For the text-containing cell, return its midpoint in [x, y] coordinate format. 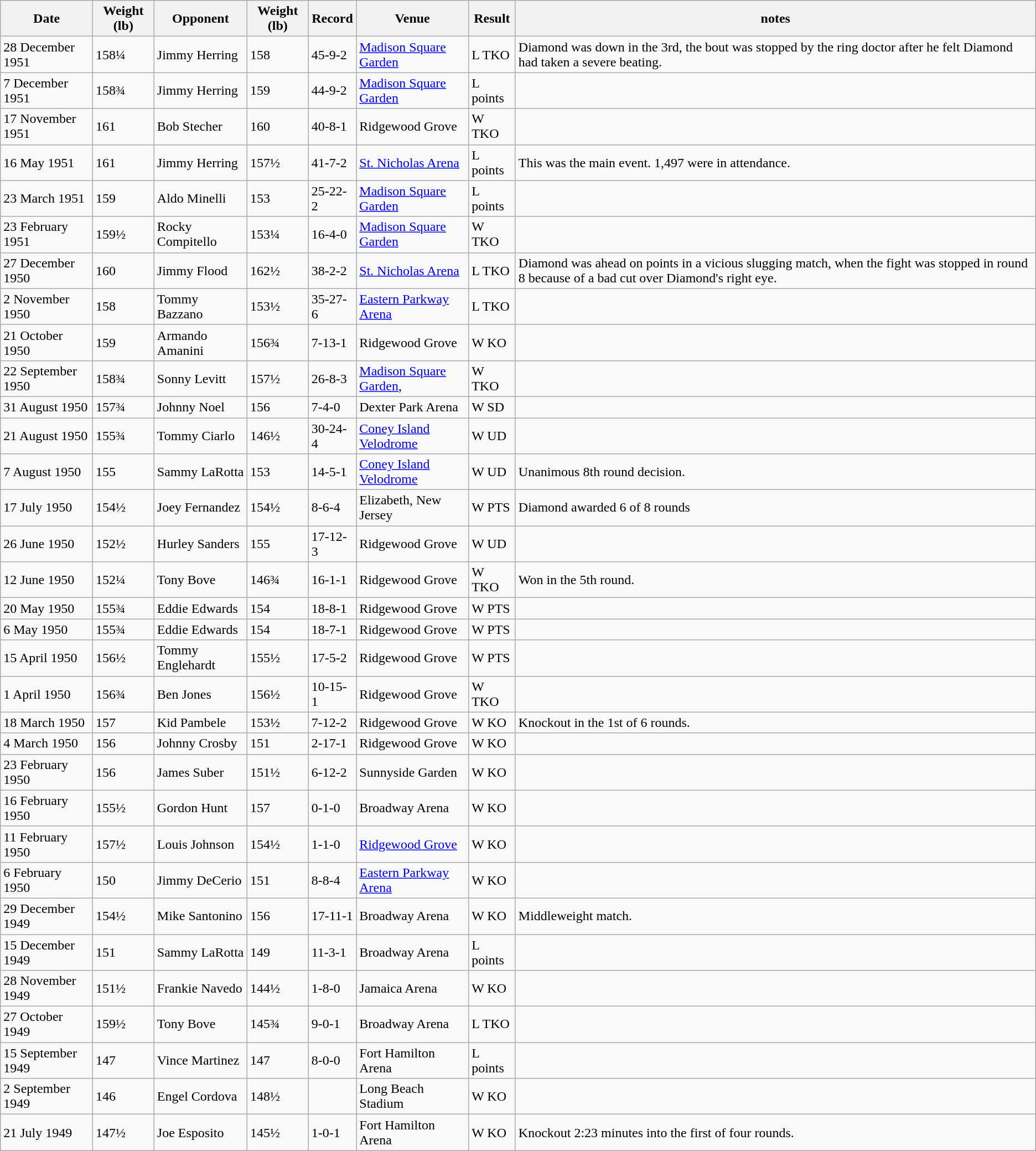
2-17-1 [332, 744]
26 June 1950 [46, 544]
Johnny Crosby [200, 744]
17 July 1950 [46, 508]
157¾ [123, 407]
7 August 1950 [46, 472]
Madison Square Garden, [413, 379]
14-5-1 [332, 472]
Rocky Compitello [200, 235]
Armando Amanini [200, 342]
Tommy Englehardt [200, 658]
Dexter Park Arena [413, 407]
4 March 1950 [46, 744]
23 February 1950 [46, 772]
27 December 1950 [46, 270]
31 August 1950 [46, 407]
Tommy Ciarlo [200, 435]
23 March 1951 [46, 198]
149 [278, 952]
45-9-2 [332, 54]
Diamond was down in the 3rd, the bout was stopped by the ring doctor after he felt Diamond had taken a severe beating. [775, 54]
153¼ [278, 235]
25-22-2 [332, 198]
18-8-1 [332, 608]
Knockout 2:23 minutes into the first of four rounds. [775, 1133]
Mike Santonino [200, 916]
Louis Johnson [200, 844]
0-1-0 [332, 808]
Vince Martinez [200, 1061]
Venue [413, 19]
7 December 1951 [46, 91]
146 [123, 1096]
145¾ [278, 1024]
Ben Jones [200, 694]
152¼ [123, 580]
James Suber [200, 772]
11-3-1 [332, 952]
21 October 1950 [46, 342]
18-7-1 [332, 629]
150 [123, 880]
Jimmy Flood [200, 270]
146¾ [278, 580]
30-24-4 [332, 435]
Sunnyside Garden [413, 772]
Date [46, 19]
Sonny Levitt [200, 379]
17-11-1 [332, 916]
16 February 1950 [46, 808]
8-6-4 [332, 508]
7-13-1 [332, 342]
Opponent [200, 19]
147½ [123, 1133]
8-0-0 [332, 1061]
17-12-3 [332, 544]
6 May 1950 [46, 629]
26-8-3 [332, 379]
notes [775, 19]
1-8-0 [332, 989]
22 September 1950 [46, 379]
11 February 1950 [46, 844]
23 February 1951 [46, 235]
35-27-6 [332, 307]
162½ [278, 270]
28 November 1949 [46, 989]
Engel Cordova [200, 1096]
1 April 1950 [46, 694]
18 March 1950 [46, 722]
1-1-0 [332, 844]
W SD [493, 407]
20 May 1950 [46, 608]
10-15-1 [332, 694]
Aldo Minelli [200, 198]
Elizabeth, New Jersey [413, 508]
145½ [278, 1133]
29 December 1949 [46, 916]
Joey Fernandez [200, 508]
2 September 1949 [46, 1096]
1-0-1 [332, 1133]
Kid Pambele [200, 722]
17-5-2 [332, 658]
Jimmy DeCerio [200, 880]
16-1-1 [332, 580]
Knockout in the 1st of 6 rounds. [775, 722]
Gordon Hunt [200, 808]
Unanimous 8th round decision. [775, 472]
12 June 1950 [46, 580]
144½ [278, 989]
Middleweight match. [775, 916]
Jamaica Arena [413, 989]
21 July 1949 [46, 1133]
152½ [123, 544]
Frankie Navedo [200, 989]
2 November 1950 [46, 307]
6-12-2 [332, 772]
Diamond was ahead on points in a vicious slugging match, when the fight was stopped in round 8 because of a bad cut over Diamond's right eye. [775, 270]
16-4-0 [332, 235]
15 December 1949 [46, 952]
6 February 1950 [46, 880]
Record [332, 19]
146½ [278, 435]
158¼ [123, 54]
Result [493, 19]
41-7-2 [332, 163]
7-4-0 [332, 407]
7-12-2 [332, 722]
Johnny Noel [200, 407]
28 December 1951 [46, 54]
Long Beach Stadium [413, 1096]
15 April 1950 [46, 658]
Diamond awarded 6 of 8 rounds [775, 508]
27 October 1949 [46, 1024]
44-9-2 [332, 91]
148½ [278, 1096]
Joe Esposito [200, 1133]
15 September 1949 [46, 1061]
Won in the 5th round. [775, 580]
38-2-2 [332, 270]
21 August 1950 [46, 435]
9-0-1 [332, 1024]
This was the main event. 1,497 were in attendance. [775, 163]
Tommy Bazzano [200, 307]
Hurley Sanders [200, 544]
40-8-1 [332, 126]
17 November 1951 [46, 126]
8-8-4 [332, 880]
Bob Stecher [200, 126]
16 May 1951 [46, 163]
